Output the [X, Y] coordinate of the center of the cell containing the given text.  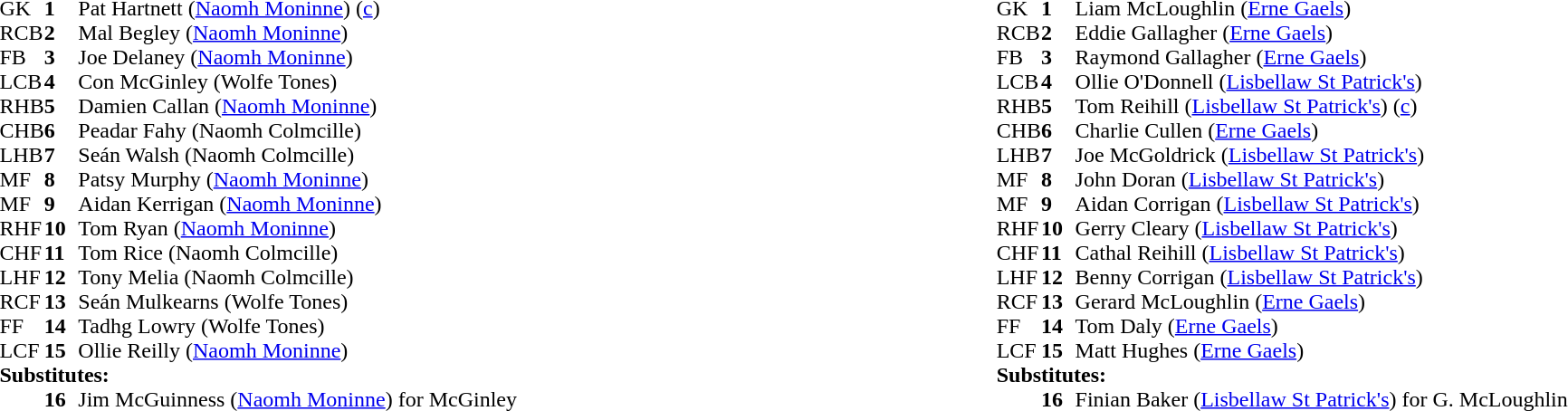
Aidan Kerrigan (Naomh Moninne) [297, 205]
Gerard McLoughlin (Erne Gaels) [1322, 302]
Tom Ryan (Naomh Moninne) [297, 228]
Tom Reihill (Lisbellaw St Patrick's) (c) [1322, 107]
Ollie O'Donnell (Lisbellaw St Patrick's) [1322, 81]
Cathal Reihill (Lisbellaw St Patrick's) [1322, 253]
Aidan Corrigan (Lisbellaw St Patrick's) [1322, 205]
Charlie Cullen (Erne Gaels) [1322, 130]
John Doran (Lisbellaw St Patrick's) [1322, 179]
Tom Daly (Erne Gaels) [1322, 326]
Ollie Reilly (Naomh Moninne) [297, 351]
Joe McGoldrick (Lisbellaw St Patrick's) [1322, 156]
Raymond Gallagher (Erne Gaels) [1322, 58]
Benny Corrigan (Lisbellaw St Patrick's) [1322, 277]
Gerry Cleary (Lisbellaw St Patrick's) [1322, 228]
Seán Walsh (Naomh Colmcille) [297, 156]
Con McGinley (Wolfe Tones) [297, 81]
Tony Melia (Naomh Colmcille) [297, 277]
Mal Begley (Naomh Moninne) [297, 33]
Matt Hughes (Erne Gaels) [1322, 351]
Tadhg Lowry (Wolfe Tones) [297, 326]
Damien Callan (Naomh Moninne) [297, 107]
Tom Rice (Naomh Colmcille) [297, 253]
Patsy Murphy (Naomh Moninne) [297, 179]
Eddie Gallagher (Erne Gaels) [1322, 33]
Joe Delaney (Naomh Moninne) [297, 58]
Peadar Fahy (Naomh Colmcille) [297, 130]
Seán Mulkearns (Wolfe Tones) [297, 302]
